Scan for the cell matching the given text and deliver its [X, Y] coordinate at center. 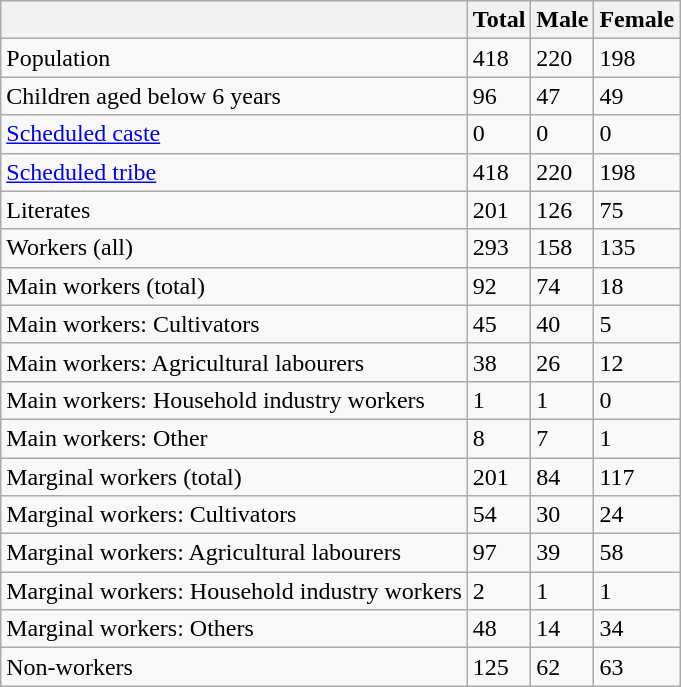
7 [562, 438]
48 [499, 629]
Children aged below 6 years [234, 96]
Female [637, 20]
Main workers: Other [234, 438]
Non-workers [234, 667]
74 [562, 286]
126 [562, 210]
Main workers: Agricultural labourers [234, 362]
5 [637, 324]
158 [562, 248]
62 [562, 667]
Male [562, 20]
18 [637, 286]
Marginal workers: Cultivators [234, 515]
Population [234, 58]
39 [562, 553]
Main workers: Household industry workers [234, 400]
38 [499, 362]
Total [499, 20]
92 [499, 286]
63 [637, 667]
96 [499, 96]
Marginal workers: Agricultural labourers [234, 553]
84 [562, 477]
14 [562, 629]
54 [499, 515]
47 [562, 96]
Marginal workers: Household industry workers [234, 591]
45 [499, 324]
Marginal workers (total) [234, 477]
26 [562, 362]
58 [637, 553]
135 [637, 248]
Main workers: Cultivators [234, 324]
12 [637, 362]
75 [637, 210]
2 [499, 591]
34 [637, 629]
24 [637, 515]
30 [562, 515]
Scheduled tribe [234, 172]
40 [562, 324]
Main workers (total) [234, 286]
117 [637, 477]
49 [637, 96]
Literates [234, 210]
8 [499, 438]
125 [499, 667]
293 [499, 248]
Scheduled caste [234, 134]
Workers (all) [234, 248]
97 [499, 553]
Marginal workers: Others [234, 629]
